Find where the given text appears and provide that cell's center as (x, y) coordinate. 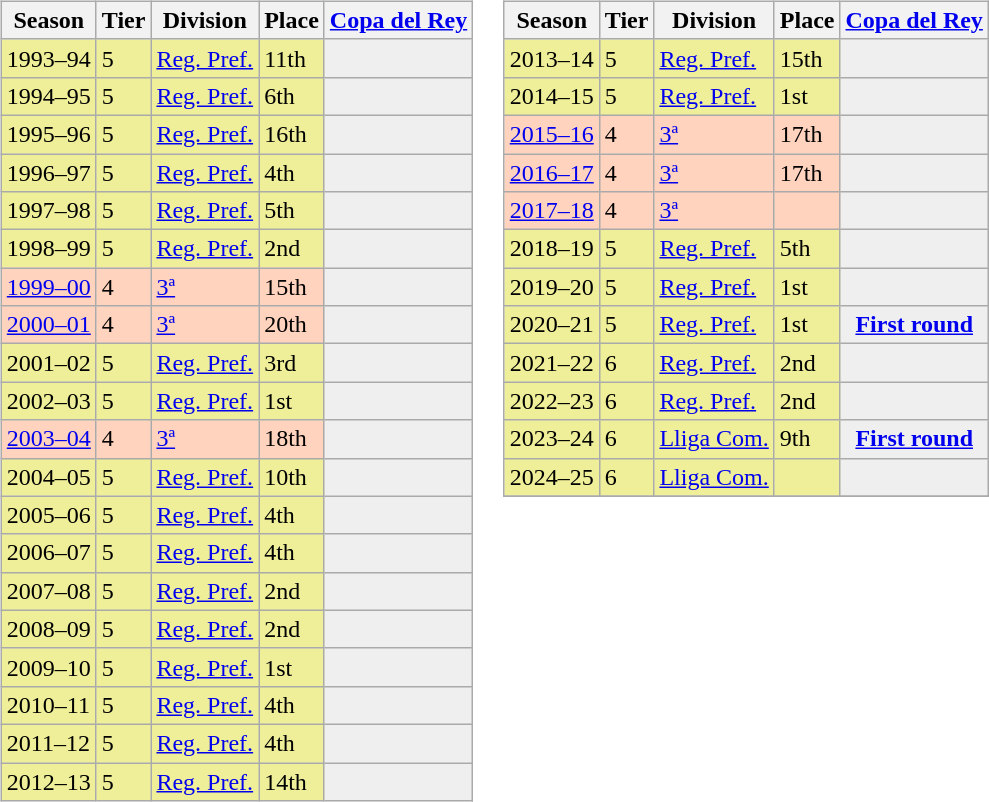
2012–13 (48, 781)
2004–05 (48, 477)
10th (292, 477)
1999–00 (48, 287)
11th (292, 58)
2016–17 (552, 173)
2002–03 (48, 401)
1998–99 (48, 249)
2019–20 (552, 287)
14th (292, 781)
2003–04 (48, 439)
2018–19 (552, 249)
2005–06 (48, 515)
2020–21 (552, 325)
2013–14 (552, 58)
16th (292, 134)
2010–11 (48, 705)
1996–97 (48, 173)
2001–02 (48, 363)
2023–24 (552, 439)
2009–10 (48, 667)
2024–25 (552, 477)
2021–22 (552, 363)
9th (807, 439)
2006–07 (48, 553)
2011–12 (48, 743)
2017–18 (552, 211)
2014–15 (552, 96)
2007–08 (48, 591)
2015–16 (552, 134)
20th (292, 325)
3rd (292, 363)
1995–96 (48, 134)
2008–09 (48, 629)
18th (292, 439)
6th (292, 96)
1994–95 (48, 96)
1993–94 (48, 58)
2000–01 (48, 325)
2022–23 (552, 401)
1997–98 (48, 211)
